For the text-containing cell, return its midpoint in [X, Y] coordinate format. 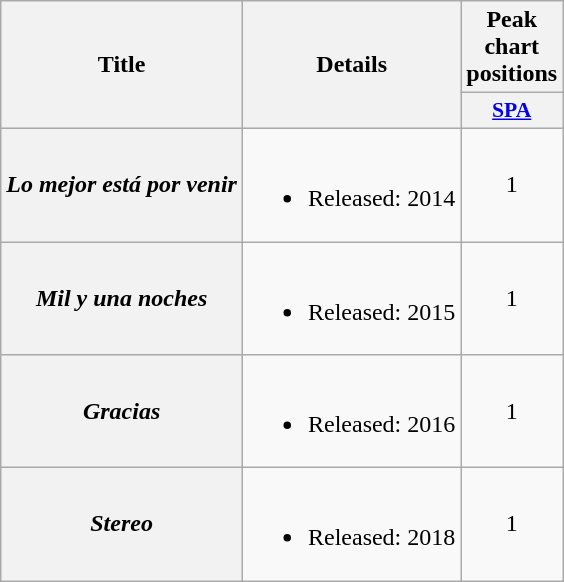
Released: 2018 [351, 524]
Mil y una noches [122, 298]
Released: 2016 [351, 412]
Title [122, 65]
Lo mejor está por venir [122, 184]
Peak chart positions [512, 47]
SPA [512, 111]
Released: 2014 [351, 184]
Released: 2015 [351, 298]
Stereo [122, 524]
Details [351, 65]
Gracias [122, 412]
